Locate the cell with the specified text and output its (x, y) center coordinate. 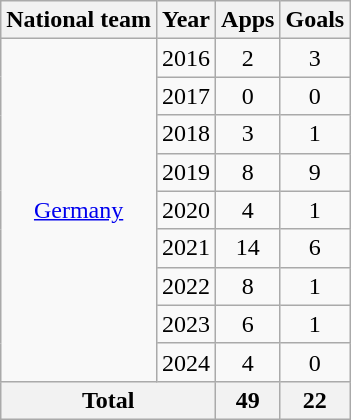
Apps (248, 20)
Total (108, 400)
National team (79, 20)
Germany (79, 210)
Year (186, 20)
14 (248, 248)
2022 (186, 286)
2019 (186, 172)
2023 (186, 324)
2 (248, 58)
22 (315, 400)
Goals (315, 20)
9 (315, 172)
2024 (186, 362)
2017 (186, 96)
49 (248, 400)
2018 (186, 134)
2021 (186, 248)
2016 (186, 58)
2020 (186, 210)
